For the text-containing cell, return its midpoint in (x, y) coordinate format. 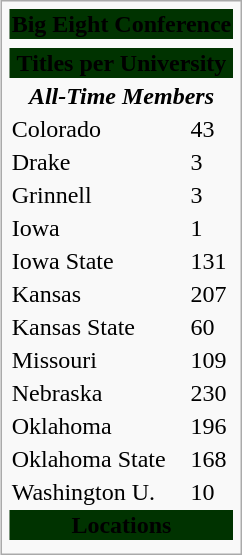
43 (211, 129)
1 (211, 228)
168 (211, 459)
207 (211, 294)
60 (211, 327)
131 (211, 261)
Colorado (98, 129)
Drake (98, 162)
All-Time Members (122, 96)
Locations (122, 525)
Iowa (98, 228)
Nebraska (98, 393)
Grinnell (98, 195)
Kansas (98, 294)
Missouri (98, 360)
Titles per University (122, 63)
230 (211, 393)
Washington U. (98, 492)
Oklahoma State (98, 459)
10 (211, 492)
109 (211, 360)
Iowa State (98, 261)
Kansas State (98, 327)
Oklahoma (98, 426)
Big Eight Conference (122, 24)
196 (211, 426)
